Locate the cell with the specified text and output its (X, Y) center coordinate. 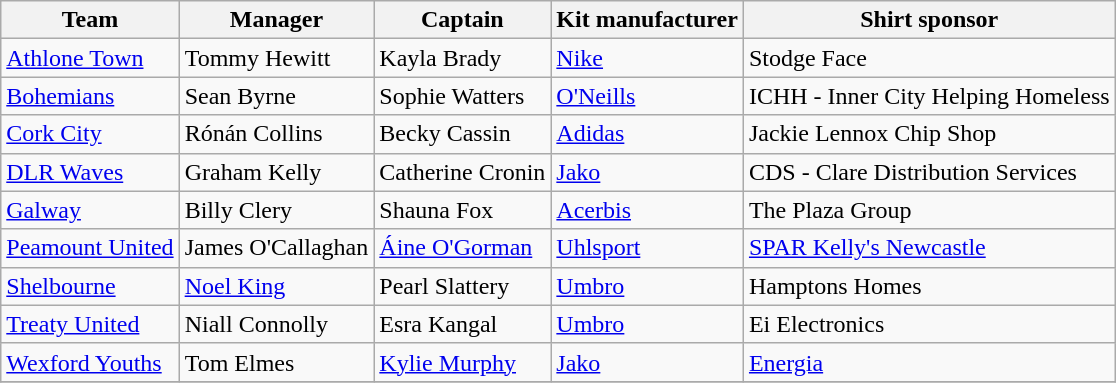
Kayla Brady (462, 58)
Noel King (276, 286)
Galway (90, 210)
Áine O'Gorman (462, 248)
Becky Cassin (462, 134)
Nike (648, 58)
Jackie Lennox Chip Shop (929, 134)
Esra Kangal (462, 324)
Billy Clery (276, 210)
Shauna Fox (462, 210)
Cork City (90, 134)
Peamount United (90, 248)
James O'Callaghan (276, 248)
DLR Waves (90, 172)
Sean Byrne (276, 96)
SPAR Kelly's Newcastle (929, 248)
Hamptons Homes (929, 286)
ICHH - Inner City Helping Homeless (929, 96)
Kit manufacturer (648, 20)
Rónán Collins (276, 134)
Tom Elmes (276, 362)
Manager (276, 20)
Shirt sponsor (929, 20)
O'Neills (648, 96)
Treaty United (90, 324)
Niall Connolly (276, 324)
Athlone Town (90, 58)
Sophie Watters (462, 96)
Team (90, 20)
Graham Kelly (276, 172)
Ei Electronics (929, 324)
Bohemians (90, 96)
Captain (462, 20)
Tommy Hewitt (276, 58)
Kylie Murphy (462, 362)
Acerbis (648, 210)
Stodge Face (929, 58)
Wexford Youths (90, 362)
Pearl Slattery (462, 286)
The Plaza Group (929, 210)
Shelbourne (90, 286)
CDS - Clare Distribution Services (929, 172)
Energia (929, 362)
Adidas (648, 134)
Catherine Cronin (462, 172)
Uhlsport (648, 248)
